Detect which cell encompasses the target text, then output its (X, Y) center coordinate. 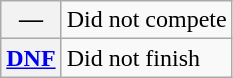
DNF (31, 58)
Did not finish (146, 58)
Did not compete (146, 20)
— (31, 20)
